Output the [X, Y] coordinate of the center of the cell containing the given text.  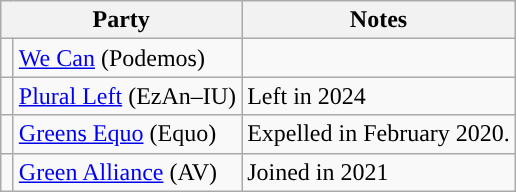
Greens Equo (Equo) [127, 134]
Left in 2024 [379, 96]
Notes [379, 20]
Party [122, 20]
Plural Left (EzAn–IU) [127, 96]
Green Alliance (AV) [127, 172]
Joined in 2021 [379, 172]
We Can (Podemos) [127, 58]
Expelled in February 2020. [379, 134]
